From the cell containing the given text, extract its center point as (x, y) coordinate. 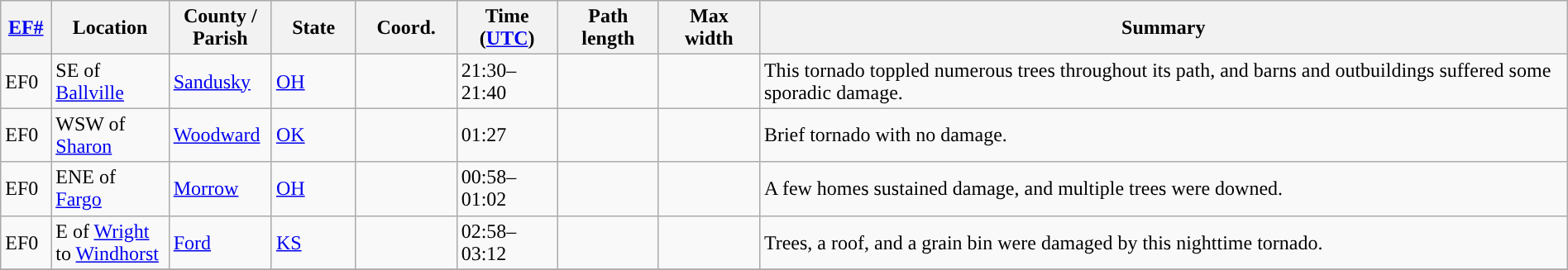
State (313, 28)
A few homes sustained damage, and multiple trees were downed. (1163, 188)
01:27 (507, 135)
SE of Ballville (110, 81)
Coord. (406, 28)
Time (UTC) (507, 28)
Path length (608, 28)
Sandusky (220, 81)
02:58–03:12 (507, 243)
Morrow (220, 188)
This tornado toppled numerous trees throughout its path, and barns and outbuildings suffered some sporadic damage. (1163, 81)
Woodward (220, 135)
EF# (26, 28)
E of Wright to Windhorst (110, 243)
WSW of Sharon (110, 135)
ENE of Fargo (110, 188)
Ford (220, 243)
21:30–21:40 (507, 81)
Max width (709, 28)
Trees, a roof, and a grain bin were damaged by this nighttime tornado. (1163, 243)
Brief tornado with no damage. (1163, 135)
Location (110, 28)
Summary (1163, 28)
00:58–01:02 (507, 188)
County / Parish (220, 28)
OK (313, 135)
KS (313, 243)
